Scan for the cell matching the given text and deliver its [X, Y] coordinate at center. 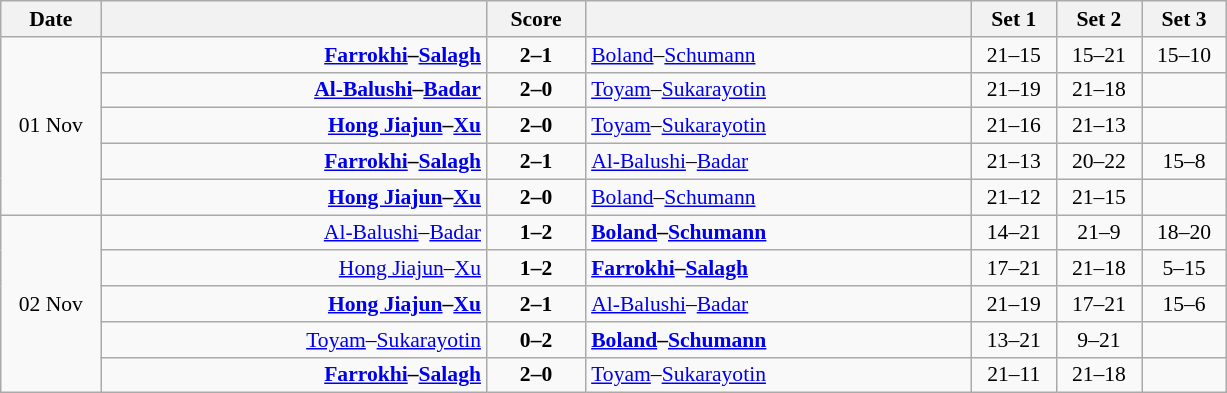
Set 2 [1098, 19]
Score [536, 19]
15–8 [1184, 162]
21–12 [1014, 197]
5–15 [1184, 269]
02 Nov [51, 304]
21–9 [1098, 233]
0–2 [536, 340]
15–10 [1184, 55]
14–21 [1014, 233]
Set 3 [1184, 19]
15–6 [1184, 304]
01 Nov [51, 126]
20–22 [1098, 162]
15–21 [1098, 55]
21–11 [1014, 375]
13–21 [1014, 340]
18–20 [1184, 233]
9–21 [1098, 340]
Set 1 [1014, 19]
Date [51, 19]
21–16 [1014, 126]
